Scan for the cell matching the given text and deliver its (x, y) coordinate at center. 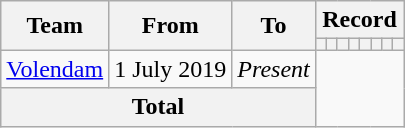
1 July 2019 (170, 69)
Total (158, 107)
Present (274, 69)
Record (359, 20)
To (274, 26)
Team (55, 26)
From (170, 26)
Volendam (55, 69)
